Scan for the cell matching the given text and deliver its (X, Y) coordinate at center. 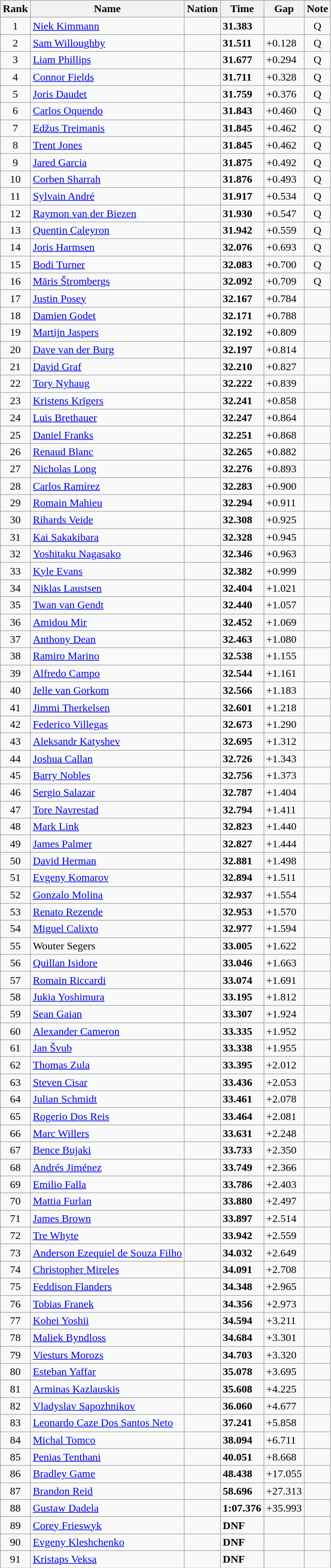
58.696 (242, 1491)
Jimmi Therkelsen (107, 707)
Mattia Furlan (107, 1201)
17 (15, 299)
33.897 (242, 1218)
Daniel Franks (107, 435)
Corey Frieswyk (107, 1525)
33.464 (242, 1116)
+0.784 (284, 299)
Wouter Segers (107, 946)
40.051 (242, 1457)
28 (15, 486)
32.404 (242, 588)
+1.080 (284, 639)
7 (15, 128)
6 (15, 111)
+0.900 (284, 486)
Quentin Caleyron (107, 231)
+35.993 (284, 1508)
Aleksandr Katyshev (107, 741)
+2.078 (284, 1099)
37 (15, 639)
Joris Harmsen (107, 248)
52 (15, 895)
49 (15, 844)
35.608 (242, 1389)
32.197 (242, 350)
23 (15, 401)
16 (15, 282)
Corben Sharrah (107, 179)
Mark Link (107, 827)
70 (15, 1201)
38.094 (242, 1440)
68 (15, 1167)
+0.911 (284, 503)
81 (15, 1389)
+1.570 (284, 912)
87 (15, 1491)
+2.350 (284, 1150)
32.083 (242, 265)
32.881 (242, 861)
+2.248 (284, 1133)
Joris Daudet (107, 94)
34.703 (242, 1355)
78 (15, 1338)
33.733 (242, 1150)
30 (15, 520)
1:07.376 (242, 1508)
+2.366 (284, 1167)
+0.999 (284, 571)
32.823 (242, 827)
56 (15, 963)
53 (15, 912)
Kai Sakakibara (107, 537)
+0.925 (284, 520)
+3.695 (284, 1372)
+0.328 (284, 77)
33.307 (242, 1014)
+0.693 (284, 248)
67 (15, 1150)
+0.893 (284, 469)
10 (15, 179)
32.251 (242, 435)
31.383 (242, 26)
Alexander Cameron (107, 1031)
32 (15, 554)
Bodi Turner (107, 265)
58 (15, 997)
55 (15, 946)
Federico Villegas (107, 724)
Edžus Treimanis (107, 128)
32.937 (242, 895)
32.544 (242, 673)
Leonardo Caze Dos Santos Neto (107, 1423)
James Brown (107, 1218)
Ramiro Marino (107, 656)
Andrés Jiménez (107, 1167)
32.726 (242, 759)
32.756 (242, 776)
+1.622 (284, 946)
63 (15, 1082)
33.436 (242, 1082)
32.673 (242, 724)
32.076 (242, 248)
Twan van Gendt (107, 605)
33.749 (242, 1167)
31.759 (242, 94)
31.942 (242, 231)
+0.547 (284, 214)
+8.668 (284, 1457)
47 (15, 810)
+2.708 (284, 1269)
+0.882 (284, 452)
+6.711 (284, 1440)
32.894 (242, 878)
David Herman (107, 861)
Bence Bujaki (107, 1150)
+0.460 (284, 111)
+2.514 (284, 1218)
+0.294 (284, 60)
62 (15, 1065)
+1.440 (284, 827)
+0.700 (284, 265)
+1.444 (284, 844)
42 (15, 724)
+0.827 (284, 367)
Niek Kimmann (107, 26)
12 (15, 214)
Nicholas Long (107, 469)
Jared Garcia (107, 162)
Luis Brethauer (107, 418)
34.594 (242, 1321)
Esteban Yaffar (107, 1372)
Quillan Isidore (107, 963)
+1.155 (284, 656)
33.195 (242, 997)
77 (15, 1321)
Jelle van Gorkom (107, 690)
Tore Navrestad (107, 810)
32.463 (242, 639)
Renaud Blanc (107, 452)
Sylvain André (107, 196)
34.684 (242, 1338)
33.046 (242, 963)
Bradley Game (107, 1474)
85 (15, 1457)
36 (15, 622)
Christopher Mireles (107, 1269)
33.942 (242, 1235)
32.276 (242, 469)
32.827 (242, 844)
27 (15, 469)
75 (15, 1286)
Evgeny Komarov (107, 878)
32.382 (242, 571)
39 (15, 673)
Jan Švub (107, 1048)
37.241 (242, 1423)
33.074 (242, 980)
35 (15, 605)
Time (242, 9)
40 (15, 690)
5 (15, 94)
38 (15, 656)
+1.183 (284, 690)
83 (15, 1423)
+1.594 (284, 929)
32.953 (242, 912)
+0.128 (284, 43)
Trent Jones (107, 145)
Kristens Krīgers (107, 401)
32.247 (242, 418)
Rank (15, 9)
34.356 (242, 1304)
14 (15, 248)
Martijn Jaspers (107, 333)
Joshua Callan (107, 759)
31.511 (242, 43)
Viesturs Morozs (107, 1355)
Jukia Yoshimura (107, 997)
Tre Whyte (107, 1235)
32.294 (242, 503)
Sean Gaian (107, 1014)
32.328 (242, 537)
+2.649 (284, 1252)
+1.404 (284, 793)
61 (15, 1048)
50 (15, 861)
32.210 (242, 367)
20 (15, 350)
Emilio Falla (107, 1184)
+2.559 (284, 1235)
James Palmer (107, 844)
43 (15, 741)
Gonzalo Molina (107, 895)
Note (318, 9)
26 (15, 452)
1 (15, 26)
Sergio Salazar (107, 793)
Steven Cisar (107, 1082)
34.348 (242, 1286)
41 (15, 707)
Connor Fields (107, 77)
Penias Tenthani (107, 1457)
+2.965 (284, 1286)
+0.376 (284, 94)
Kohei Yoshii (107, 1321)
+0.809 (284, 333)
Michal Tomco (107, 1440)
32.265 (242, 452)
19 (15, 333)
+4.225 (284, 1389)
+1.663 (284, 963)
+0.492 (284, 162)
+2.012 (284, 1065)
Liam Phillips (107, 60)
Gustaw Dadela (107, 1508)
32.794 (242, 810)
32.601 (242, 707)
44 (15, 759)
+0.534 (284, 196)
+4.677 (284, 1406)
91 (15, 1559)
Name (107, 9)
+1.218 (284, 707)
31.876 (242, 179)
11 (15, 196)
31.875 (242, 162)
29 (15, 503)
32.308 (242, 520)
34.091 (242, 1269)
+0.963 (284, 554)
+0.868 (284, 435)
+1.498 (284, 861)
32.222 (242, 384)
73 (15, 1252)
32.787 (242, 793)
Māris Štrombergs (107, 282)
+1.955 (284, 1048)
32.241 (242, 401)
33.880 (242, 1201)
Tobias Franek (107, 1304)
Yoshitaku Nagasako (107, 554)
32.346 (242, 554)
+0.814 (284, 350)
Romain Riccardi (107, 980)
89 (15, 1525)
33.631 (242, 1133)
+0.709 (284, 282)
25 (15, 435)
+27.313 (284, 1491)
Nation (202, 9)
64 (15, 1099)
84 (15, 1440)
Maliek Byndloss (107, 1338)
+0.945 (284, 537)
33.005 (242, 946)
Julian Schmidt (107, 1099)
Brandon Reid (107, 1491)
59 (15, 1014)
+0.559 (284, 231)
Gap (284, 9)
22 (15, 384)
+1.343 (284, 759)
+1.057 (284, 605)
72 (15, 1235)
36.060 (242, 1406)
+1.691 (284, 980)
51 (15, 878)
Barry Nobles (107, 776)
32.440 (242, 605)
24 (15, 418)
+1.312 (284, 741)
Romain Mahieu (107, 503)
32.977 (242, 929)
74 (15, 1269)
33.395 (242, 1065)
Sam Willoughby (107, 43)
33.461 (242, 1099)
46 (15, 793)
+1.812 (284, 997)
+1.161 (284, 673)
Kyle Evans (107, 571)
4 (15, 77)
David Graf (107, 367)
34 (15, 588)
Marc Willers (107, 1133)
32.192 (242, 333)
+1.290 (284, 724)
+2.973 (284, 1304)
32.167 (242, 299)
+1.069 (284, 622)
+1.554 (284, 895)
32.283 (242, 486)
2 (15, 43)
Damien Godet (107, 316)
71 (15, 1218)
48 (15, 827)
79 (15, 1355)
3 (15, 60)
Niklas Laustsen (107, 588)
31 (15, 537)
+3.211 (284, 1321)
32.171 (242, 316)
+2.053 (284, 1082)
+1.952 (284, 1031)
+1.411 (284, 810)
Amidou Mir (107, 622)
+1.373 (284, 776)
54 (15, 929)
32.566 (242, 690)
Anthony Dean (107, 639)
69 (15, 1184)
32.695 (242, 741)
Miguel Calixto (107, 929)
Vladyslav Sapozhnikov (107, 1406)
+0.788 (284, 316)
+0.839 (284, 384)
Evgeny Kleshchenko (107, 1542)
32.452 (242, 622)
Anderson Ezequiel de Souza Filho (107, 1252)
Carlos Oquendo (107, 111)
31.843 (242, 111)
57 (15, 980)
Raymon van der Biezen (107, 214)
31.930 (242, 214)
Renato Rezende (107, 912)
33.338 (242, 1048)
60 (15, 1031)
82 (15, 1406)
80 (15, 1372)
Carlos Ramírez (107, 486)
+2.403 (284, 1184)
15 (15, 265)
Alfredo Campo (107, 673)
90 (15, 1542)
Justin Posey (107, 299)
35.078 (242, 1372)
31.917 (242, 196)
34.032 (242, 1252)
32.538 (242, 656)
18 (15, 316)
45 (15, 776)
Kristaps Veksa (107, 1559)
Dave van der Burg (107, 350)
21 (15, 367)
Feddison Flanders (107, 1286)
+3.320 (284, 1355)
Rogerio Dos Reis (107, 1116)
+2.497 (284, 1201)
88 (15, 1508)
+3.301 (284, 1338)
65 (15, 1116)
+0.864 (284, 418)
Thomas Zula (107, 1065)
66 (15, 1133)
Tory Nyhaug (107, 384)
9 (15, 162)
33.335 (242, 1031)
+1.021 (284, 588)
+1.511 (284, 878)
+17.055 (284, 1474)
Arminas Kazlauskis (107, 1389)
+5.858 (284, 1423)
33.786 (242, 1184)
+1.924 (284, 1014)
31.677 (242, 60)
76 (15, 1304)
Rihards Veide (107, 520)
13 (15, 231)
+0.493 (284, 179)
48.438 (242, 1474)
33 (15, 571)
+0.858 (284, 401)
31.711 (242, 77)
+2.081 (284, 1116)
86 (15, 1474)
8 (15, 145)
32.092 (242, 282)
